Locate the cell with the specified text and output its (X, Y) center coordinate. 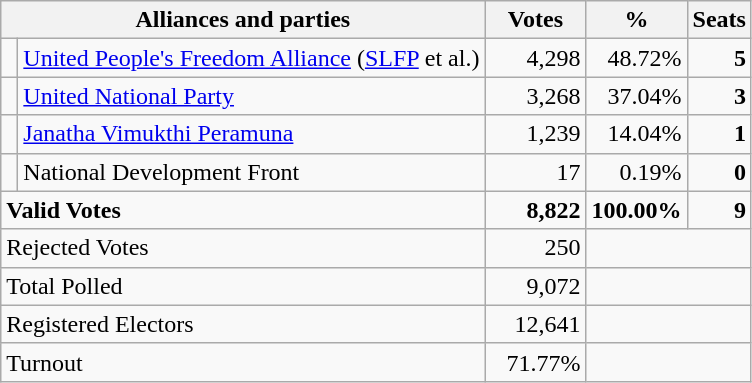
Janatha Vimukthi Peramuna (252, 134)
250 (536, 248)
100.00% (636, 210)
1 (719, 134)
14.04% (636, 134)
Alliances and parties (243, 20)
8,822 (536, 210)
0 (719, 172)
3,268 (536, 96)
Votes (536, 20)
71.77% (536, 362)
% (636, 20)
12,641 (536, 324)
Rejected Votes (243, 248)
Valid Votes (243, 210)
Turnout (243, 362)
Seats (719, 20)
United People's Freedom Alliance (SLFP et al.) (252, 58)
National Development Front (252, 172)
9,072 (536, 286)
3 (719, 96)
37.04% (636, 96)
Total Polled (243, 286)
17 (536, 172)
48.72% (636, 58)
5 (719, 58)
United National Party (252, 96)
0.19% (636, 172)
9 (719, 210)
4,298 (536, 58)
Registered Electors (243, 324)
1,239 (536, 134)
